Return [X, Y] of the center of cell containing provided text 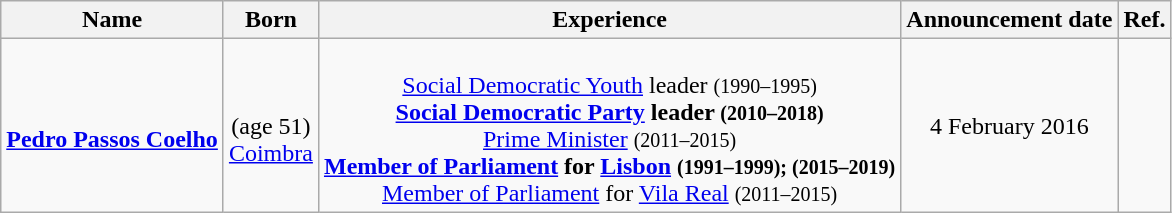
4 February 2016 [1010, 126]
Pedro Passos Coelho [112, 126]
Announcement date [1010, 20]
Ref. [1144, 20]
(age 51)Coimbra [270, 126]
Experience [609, 20]
Name [112, 20]
Born [270, 20]
